Return (X, Y) of the center of cell containing provided text 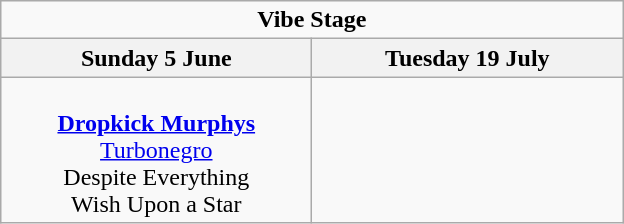
Tuesday 19 July (468, 58)
Dropkick Murphys Turbonegro Despite Everything Wish Upon a Star (156, 150)
Sunday 5 June (156, 58)
Vibe Stage (312, 20)
